Return (x, y) of the center of cell containing provided text 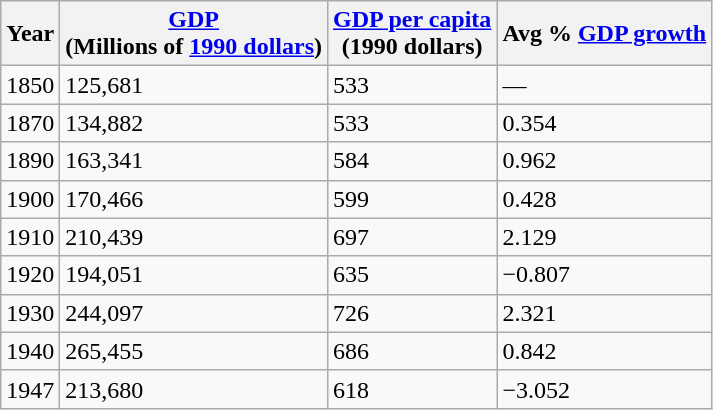
0.962 (604, 161)
125,681 (194, 85)
210,439 (194, 237)
0.354 (604, 123)
−3.052 (604, 389)
618 (412, 389)
Avg % GDP growth (604, 34)
GDP (Millions of 1990 dollars) (194, 34)
1947 (30, 389)
1850 (30, 85)
635 (412, 275)
2.129 (604, 237)
0.842 (604, 351)
1940 (30, 351)
−0.807 (604, 275)
1870 (30, 123)
244,097 (194, 313)
— (604, 85)
213,680 (194, 389)
726 (412, 313)
1900 (30, 199)
265,455 (194, 351)
2.321 (604, 313)
Year (30, 34)
GDP per capita (1990 dollars) (412, 34)
134,882 (194, 123)
1910 (30, 237)
686 (412, 351)
170,466 (194, 199)
697 (412, 237)
1920 (30, 275)
1930 (30, 313)
194,051 (194, 275)
163,341 (194, 161)
599 (412, 199)
584 (412, 161)
1890 (30, 161)
0.428 (604, 199)
